Return the (X, Y) coordinate for the center point of the cell that contains the specified text.  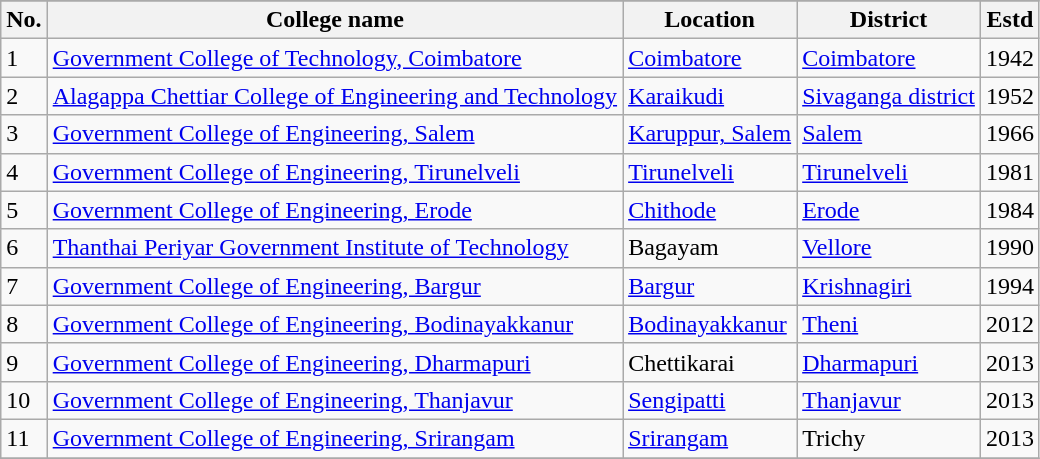
Erode (889, 210)
2012 (1010, 324)
1990 (1010, 248)
1966 (1010, 134)
Chettikarai (710, 362)
Chithode (710, 210)
Government College of Engineering, Salem (334, 134)
Bodinayakkanur (710, 324)
Trichy (889, 438)
4 (24, 172)
1952 (1010, 96)
Government College of Engineering, Bodinayakkanur (334, 324)
Location (710, 20)
Government College of Engineering, Thanjavur (334, 400)
Karaikudi (710, 96)
1981 (1010, 172)
1 (24, 58)
Government College of Engineering, Dharmapuri (334, 362)
Dharmapuri (889, 362)
5 (24, 210)
Sengipatti (710, 400)
Government College of Engineering, Srirangam (334, 438)
Government College of Technology, Coimbatore (334, 58)
Government College of Engineering, Erode (334, 210)
8 (24, 324)
3 (24, 134)
Salem (889, 134)
Estd (1010, 20)
No. (24, 20)
Bagayam (710, 248)
College name (334, 20)
1984 (1010, 210)
Thanthai Periyar Government Institute of Technology (334, 248)
9 (24, 362)
Sivaganga district (889, 96)
11 (24, 438)
7 (24, 286)
District (889, 20)
Bargur (710, 286)
1942 (1010, 58)
Government College of Engineering, Tirunelveli (334, 172)
6 (24, 248)
Government College of Engineering, Bargur (334, 286)
Karuppur, Salem (710, 134)
2 (24, 96)
Krishnagiri (889, 286)
10 (24, 400)
Srirangam (710, 438)
Alagappa Chettiar College of Engineering and Technology (334, 96)
Thanjavur (889, 400)
Theni (889, 324)
Vellore (889, 248)
1994 (1010, 286)
